Locate the cell with the specified text and output its [X, Y] center coordinate. 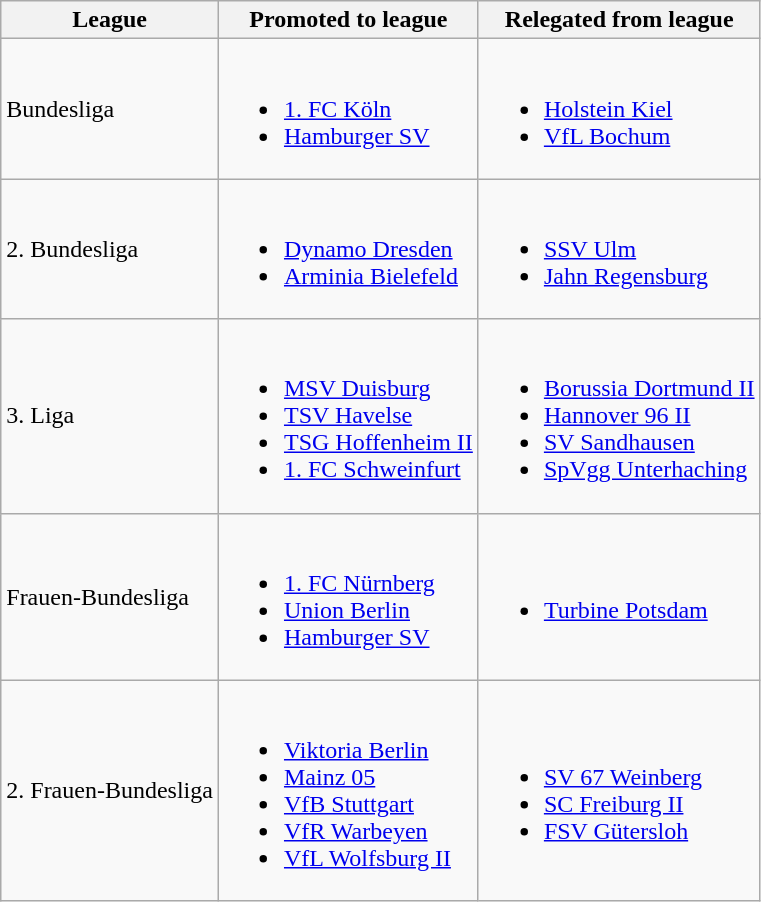
SSV UlmJahn Regensburg [619, 249]
Promoted to league [348, 20]
SV 67 WeinbergSC Freiburg IIFSV Gütersloh [619, 790]
Viktoria BerlinMainz 05VfB StuttgartVfR WarbeyenVfL Wolfsburg II [348, 790]
Frauen-Bundesliga [110, 596]
Relegated from league [619, 20]
Dynamo DresdenArminia Bielefeld [348, 249]
2. Frauen-Bundesliga [110, 790]
Borussia Dortmund IIHannover 96 IISV SandhausenSpVgg Unterhaching [619, 416]
MSV DuisburgTSV HavelseTSG Hoffenheim II1. FC Schweinfurt [348, 416]
Turbine Potsdam [619, 596]
3. Liga [110, 416]
1. FC NürnbergUnion BerlinHamburger SV [348, 596]
2. Bundesliga [110, 249]
1. FC KölnHamburger SV [348, 109]
Bundesliga [110, 109]
Holstein KielVfL Bochum [619, 109]
League [110, 20]
